For the text-containing cell, return its midpoint in [X, Y] coordinate format. 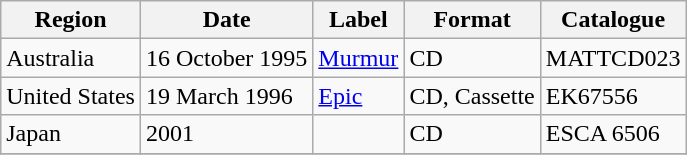
Epic [358, 96]
ESCA 6506 [613, 134]
19 March 1996 [226, 96]
16 October 1995 [226, 58]
United States [71, 96]
Date [226, 20]
Label [358, 20]
Japan [71, 134]
Region [71, 20]
Murmur [358, 58]
EK67556 [613, 96]
CD, Cassette [472, 96]
Catalogue [613, 20]
Australia [71, 58]
Format [472, 20]
MATTCD023 [613, 58]
2001 [226, 134]
